Return [x, y] of the center of cell containing provided text 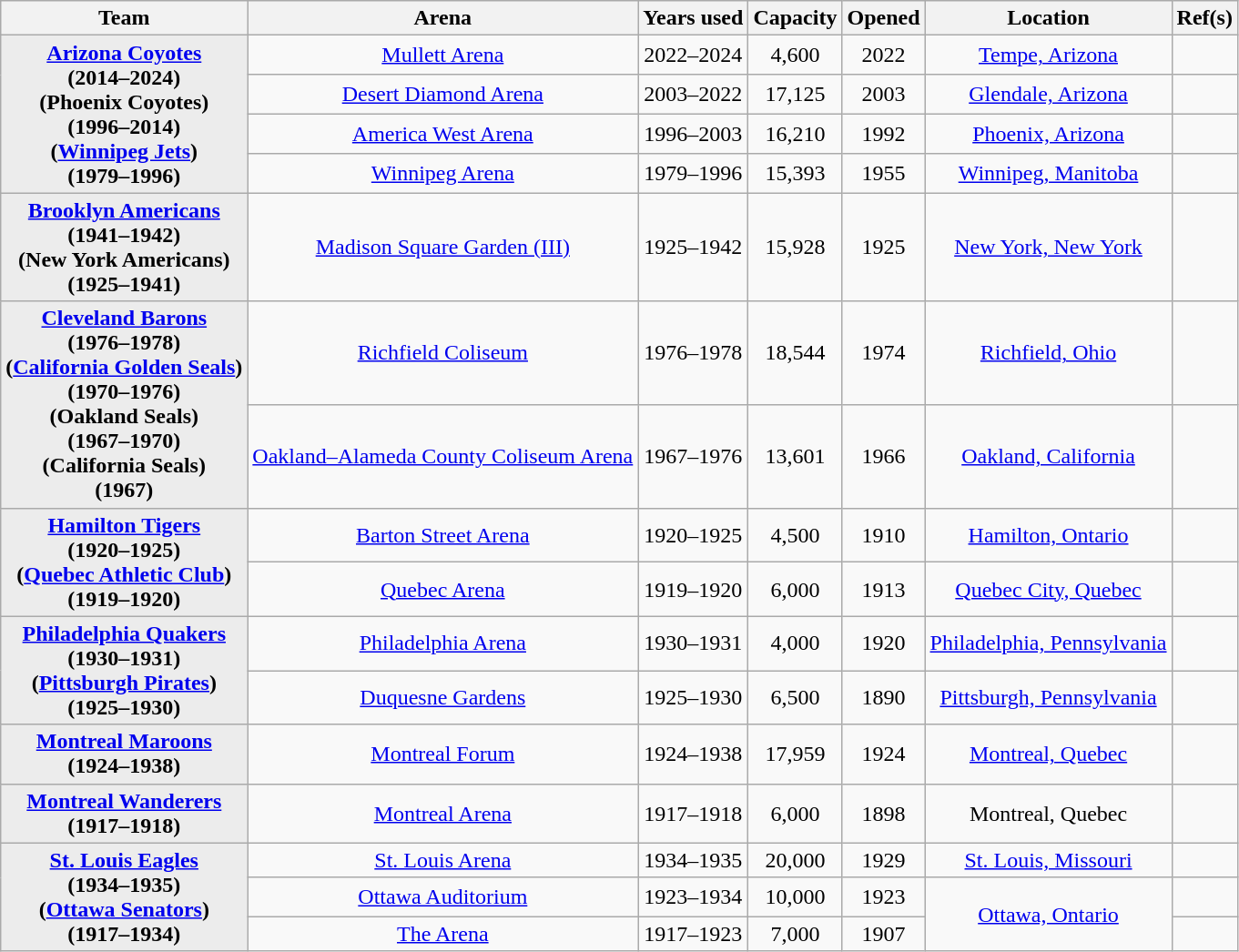
1907 [883, 934]
Duquesne Gardens [442, 698]
1992 [883, 133]
Winnipeg, Manitoba [1049, 173]
Hamilton Tigers(1920–1925)(Quebec Athletic Club)(1919–1920) [124, 562]
St. Louis Eagles(1934–1935)(Ottawa Senators)(1917–1934) [124, 897]
Ref(s) [1204, 18]
Richfield, Ohio [1049, 353]
Capacity [796, 18]
Madison Square Garden (III) [442, 248]
America West Arena [442, 133]
Desert Diamond Arena [442, 95]
2022 [883, 55]
1923 [883, 897]
Phoenix, Arizona [1049, 133]
10,000 [796, 897]
Winnipeg Arena [442, 173]
1890 [883, 698]
Oakland, California [1049, 456]
2003 [883, 95]
Philadelphia, Pennsylvania [1049, 643]
15,393 [796, 173]
1920 [883, 643]
1934–1935 [694, 860]
1898 [883, 814]
4,000 [796, 643]
1929 [883, 860]
17,959 [796, 754]
1996–2003 [694, 133]
1917–1918 [694, 814]
1910 [883, 535]
13,601 [796, 456]
1913 [883, 590]
7,000 [796, 934]
1979–1996 [694, 173]
Quebec Arena [442, 590]
1924–1938 [694, 754]
Ottawa, Ontario [1049, 914]
1966 [883, 456]
Philadelphia Quakers(1930–1931)(Pittsburgh Pirates)(1925–1930) [124, 670]
1967–1976 [694, 456]
St. Louis, Missouri [1049, 860]
Richfield Coliseum [442, 353]
Pittsburgh, Pennsylvania [1049, 698]
Montreal Forum [442, 754]
Years used [694, 18]
Montreal Maroons(1924–1938) [124, 754]
Location [1049, 18]
The Arena [442, 934]
1974 [883, 353]
1955 [883, 173]
6,500 [796, 698]
1917–1923 [694, 934]
Tempe, Arizona [1049, 55]
Opened [883, 18]
Arena [442, 18]
1923–1934 [694, 897]
20,000 [796, 860]
1920–1925 [694, 535]
2003–2022 [694, 95]
New York, New York [1049, 248]
Glendale, Arizona [1049, 95]
1925 [883, 248]
2022–2024 [694, 55]
Cleveland Barons(1976–1978)(California Golden Seals)(1970–1976)(Oakland Seals)(1967–1970)(California Seals)(1967) [124, 404]
Montreal Wanderers(1917–1918) [124, 814]
Arizona Coyotes(2014–2024)(Phoenix Coyotes)(1996–2014)(Winnipeg Jets)(1979–1996) [124, 115]
Oakland–Alameda County Coliseum Arena [442, 456]
1924 [883, 754]
1925–1942 [694, 248]
18,544 [796, 353]
1919–1920 [694, 590]
16,210 [796, 133]
Montreal Arena [442, 814]
Barton Street Arena [442, 535]
4,600 [796, 55]
Quebec City, Quebec [1049, 590]
Hamilton, Ontario [1049, 535]
4,500 [796, 535]
Mullett Arena [442, 55]
1930–1931 [694, 643]
Philadelphia Arena [442, 643]
Brooklyn Americans(1941–1942)(New York Americans)(1925–1941) [124, 248]
17,125 [796, 95]
15,928 [796, 248]
St. Louis Arena [442, 860]
Ottawa Auditorium [442, 897]
1925–1930 [694, 698]
Team [124, 18]
1976–1978 [694, 353]
